Detect which cell encompasses the target text, then output its [X, Y] center coordinate. 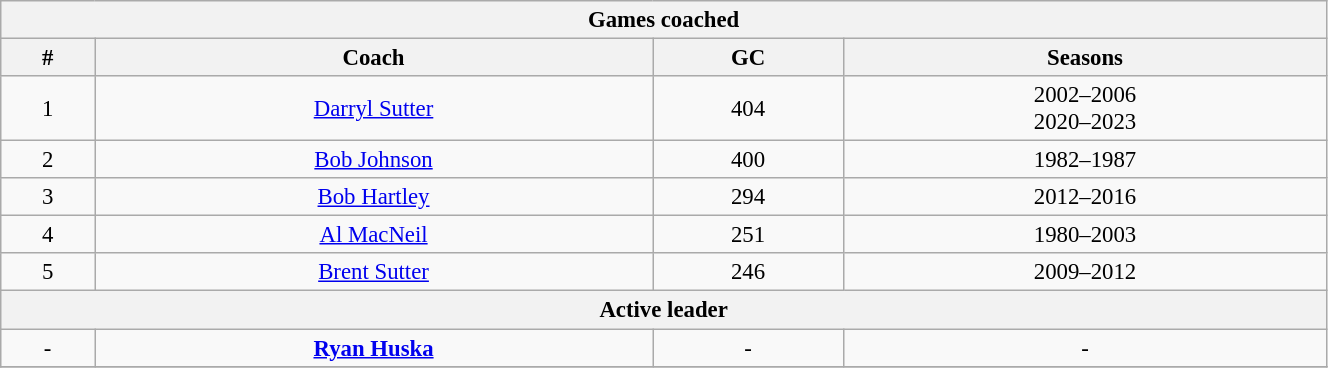
GC [748, 58]
294 [748, 197]
246 [748, 273]
2 [48, 160]
Bob Hartley [374, 197]
Games coached [664, 20]
4 [48, 235]
2012–2016 [1086, 197]
Ryan Huska [374, 348]
Seasons [1086, 58]
Brent Sutter [374, 273]
3 [48, 197]
400 [748, 160]
Active leader [664, 310]
Darryl Sutter [374, 108]
Bob Johnson [374, 160]
Al MacNeil [374, 235]
1982–1987 [1086, 160]
1980–2003 [1086, 235]
1 [48, 108]
404 [748, 108]
2002–20062020–2023 [1086, 108]
2009–2012 [1086, 273]
251 [748, 235]
5 [48, 273]
# [48, 58]
Coach [374, 58]
